Return the (X, Y) coordinate for the center point of the cell that contains the specified text.  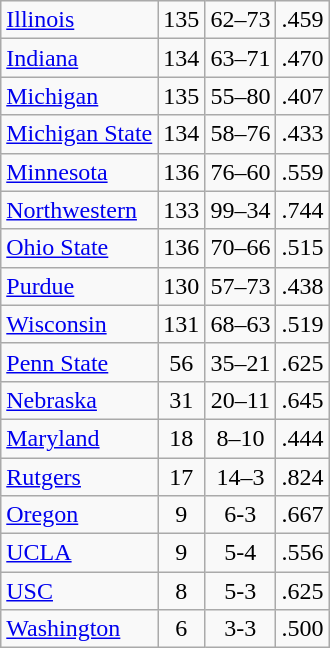
.667 (302, 515)
.559 (302, 172)
.824 (302, 477)
Oregon (80, 515)
6 (182, 629)
6-3 (240, 515)
Michigan State (80, 134)
14–3 (240, 477)
5-4 (240, 553)
133 (182, 210)
17 (182, 477)
.500 (302, 629)
57–73 (240, 286)
Nebraska (80, 400)
.438 (302, 286)
.515 (302, 248)
Michigan (80, 96)
Penn State (80, 362)
55–80 (240, 96)
8–10 (240, 438)
.744 (302, 210)
Purdue (80, 286)
.433 (302, 134)
.556 (302, 553)
35–21 (240, 362)
Wisconsin (80, 324)
56 (182, 362)
70–66 (240, 248)
.645 (302, 400)
130 (182, 286)
Maryland (80, 438)
20–11 (240, 400)
76–60 (240, 172)
8 (182, 591)
USC (80, 591)
.444 (302, 438)
31 (182, 400)
68–63 (240, 324)
5-3 (240, 591)
.407 (302, 96)
Washington (80, 629)
Ohio State (80, 248)
Minnesota (80, 172)
Indiana (80, 58)
63–71 (240, 58)
99–34 (240, 210)
.470 (302, 58)
18 (182, 438)
3-3 (240, 629)
58–76 (240, 134)
UCLA (80, 553)
131 (182, 324)
.459 (302, 20)
Rutgers (80, 477)
.519 (302, 324)
Illinois (80, 20)
Northwestern (80, 210)
62–73 (240, 20)
